For the text-containing cell, return its midpoint in [x, y] coordinate format. 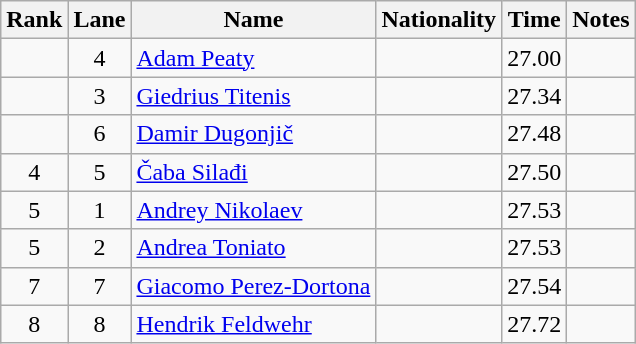
Hendrik Feldwehr [254, 324]
Rank [34, 20]
Andrey Nikolaev [254, 210]
27.54 [534, 286]
Notes [601, 20]
2 [100, 248]
Čaba Silađi [254, 172]
Giacomo Perez-Dortona [254, 286]
Giedrius Titenis [254, 96]
3 [100, 96]
Time [534, 20]
6 [100, 134]
Nationality [439, 20]
27.50 [534, 172]
27.34 [534, 96]
1 [100, 210]
27.00 [534, 58]
Damir Dugonjič [254, 134]
Adam Peaty [254, 58]
27.48 [534, 134]
27.72 [534, 324]
Name [254, 20]
Lane [100, 20]
Andrea Toniato [254, 248]
